From the cell containing the given text, extract its center point as [X, Y] coordinate. 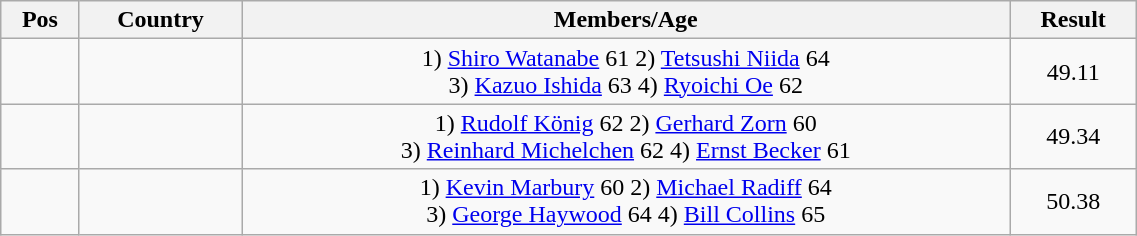
Members/Age [626, 20]
50.38 [1074, 202]
49.11 [1074, 72]
1) Kevin Marbury 60 2) Michael Radiff 643) George Haywood 64 4) Bill Collins 65 [626, 202]
1) Shiro Watanabe 61 2) Tetsushi Niida 643) Kazuo Ishida 63 4) Ryoichi Oe 62 [626, 72]
Pos [40, 20]
1) Rudolf König 62 2) Gerhard Zorn 603) Reinhard Michelchen 62 4) Ernst Becker 61 [626, 136]
Result [1074, 20]
49.34 [1074, 136]
Country [160, 20]
